Search for the cell housing the specified text and yield its [x, y] center coordinate. 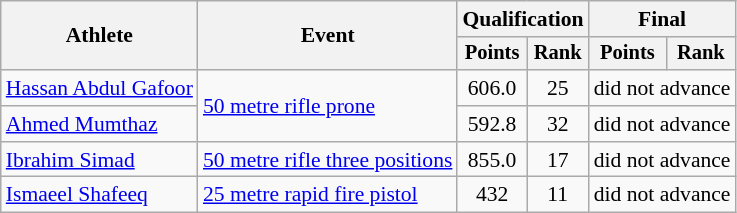
606.0 [492, 88]
25 metre rapid fire pistol [328, 195]
32 [558, 124]
50 metre rifle three positions [328, 160]
Ibrahim Simad [100, 160]
Event [328, 36]
Qualification [522, 19]
11 [558, 195]
432 [492, 195]
Athlete [100, 36]
Hassan Abdul Gafoor [100, 88]
25 [558, 88]
Ahmed Mumthaz [100, 124]
592.8 [492, 124]
Final [662, 19]
17 [558, 160]
Ismaeel Shafeeq [100, 195]
50 metre rifle prone [328, 106]
855.0 [492, 160]
